From the cell containing the given text, extract its center point as [x, y] coordinate. 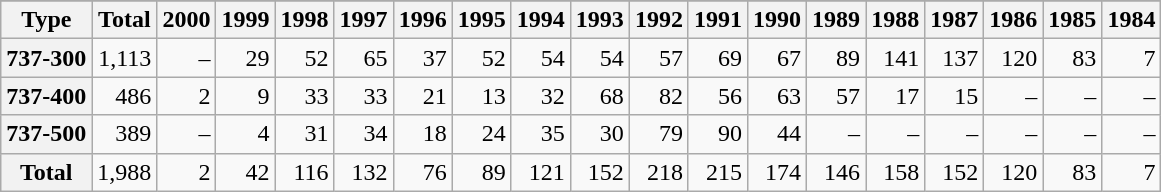
79 [658, 134]
146 [836, 172]
1990 [776, 20]
13 [482, 96]
158 [896, 172]
737-500 [46, 134]
737-300 [46, 58]
1998 [304, 20]
215 [718, 172]
67 [776, 58]
18 [422, 134]
1996 [422, 20]
1984 [1132, 20]
1994 [540, 20]
34 [364, 134]
21 [422, 96]
1,113 [124, 58]
1997 [364, 20]
2000 [186, 20]
141 [896, 58]
30 [600, 134]
737-400 [46, 96]
44 [776, 134]
65 [364, 58]
15 [954, 96]
56 [718, 96]
1999 [246, 20]
32 [540, 96]
76 [422, 172]
69 [718, 58]
35 [540, 134]
90 [718, 134]
1986 [1014, 20]
9 [246, 96]
137 [954, 58]
24 [482, 134]
132 [364, 172]
82 [658, 96]
1993 [600, 20]
1988 [896, 20]
121 [540, 172]
1,988 [124, 172]
389 [124, 134]
116 [304, 172]
31 [304, 134]
17 [896, 96]
1985 [1072, 20]
1995 [482, 20]
1987 [954, 20]
68 [600, 96]
218 [658, 172]
63 [776, 96]
1992 [658, 20]
486 [124, 96]
1991 [718, 20]
Type [46, 20]
37 [422, 58]
42 [246, 172]
1989 [836, 20]
29 [246, 58]
174 [776, 172]
4 [246, 134]
